Pinpoint the cell where the given text exists, returning its (x, y) midpoint coordinate. 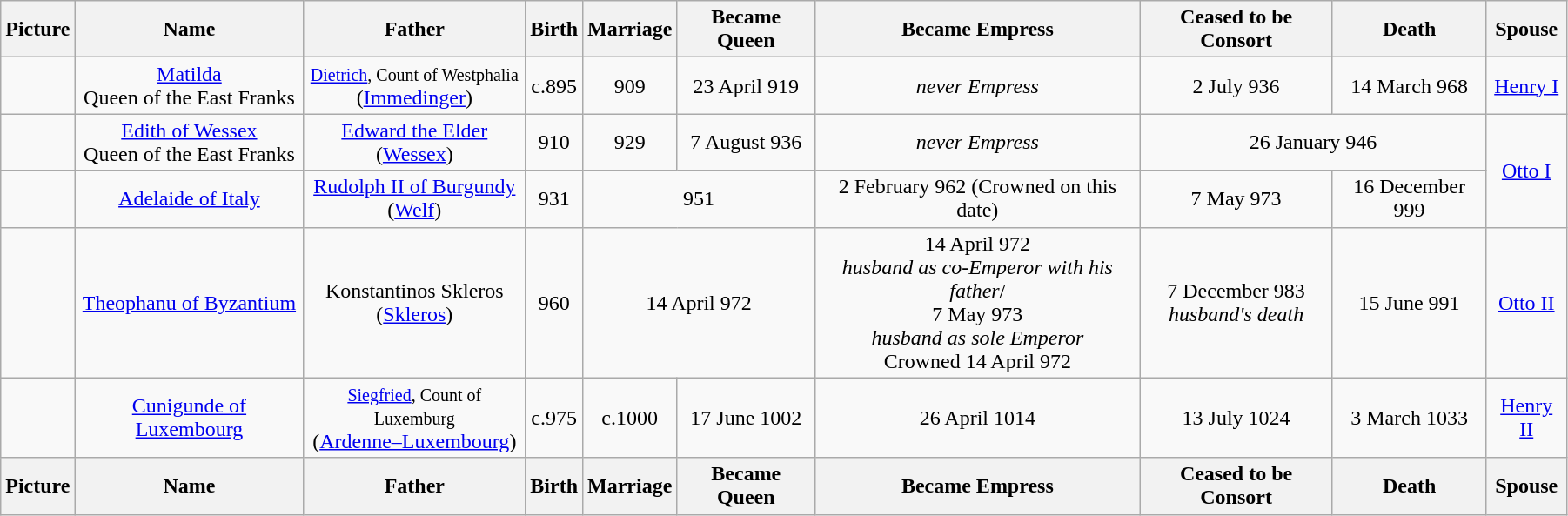
2 July 936 (1236, 85)
14 March 968 (1410, 85)
23 April 919 (747, 85)
Theophanu of Byzantium (190, 303)
16 December 999 (1410, 198)
26 April 1014 (978, 418)
15 June 991 (1410, 303)
7 May 973 (1236, 198)
c.975 (554, 418)
7 August 936 (747, 143)
14 April 972husband as co-Emperor with his father/7 May 973husband as sole EmperorCrowned 14 April 972 (978, 303)
910 (554, 143)
17 June 1002 (747, 418)
Edith of WessexQueen of the East Franks (190, 143)
Dietrich, Count of Westphalia(Immedinger) (414, 85)
Edward the Elder (Wessex) (414, 143)
Rudolph II of Burgundy(Welf) (414, 198)
3 March 1033 (1410, 418)
Otto II (1526, 303)
MatildaQueen of the East Franks (190, 85)
960 (554, 303)
951 (700, 198)
14 April 972 (700, 303)
Siegfried, Count of Luxemburg(Ardenne–Luxembourg) (414, 418)
Otto I (1526, 171)
Henry II (1526, 418)
909 (630, 85)
c.895 (554, 85)
7 December 983husband's death (1236, 303)
Henry I (1526, 85)
Konstantinos Skleros(Skleros) (414, 303)
Adelaide of Italy (190, 198)
26 January 946 (1313, 143)
931 (554, 198)
c.1000 (630, 418)
2 February 962 (Crowned on this date) (978, 198)
929 (630, 143)
13 July 1024 (1236, 418)
Cunigunde of Luxembourg (190, 418)
